Locate the cell with the specified text and output its (x, y) center coordinate. 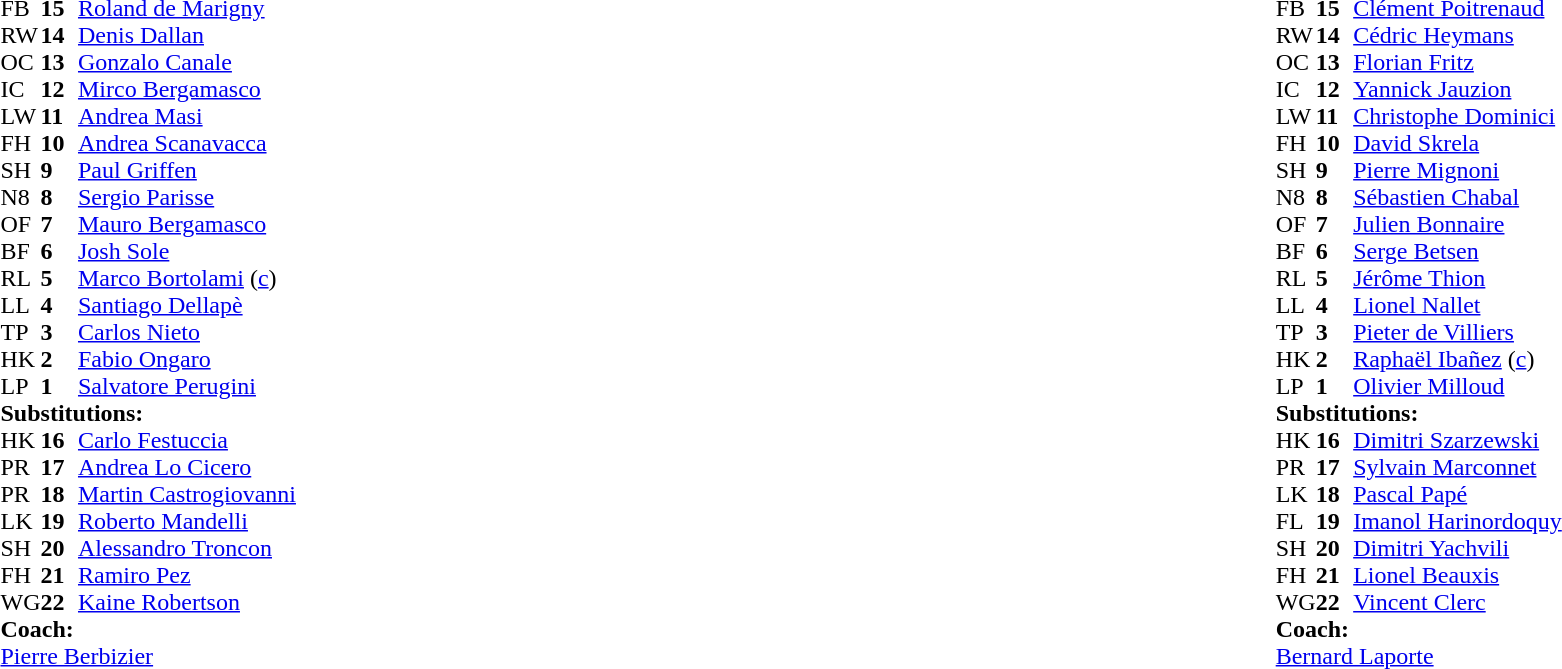
Pierre Mignoni (1458, 170)
Lionel Beauxis (1458, 576)
Cédric Heymans (1458, 36)
Dimitri Yachvili (1458, 548)
Olivier Milloud (1458, 386)
Alessandro Troncon (187, 548)
Raphaël Ibañez (c) (1458, 360)
Jérôme Thion (1458, 278)
Christophe Dominici (1458, 116)
Sylvain Marconnet (1458, 468)
Yannick Jauzion (1458, 90)
Josh Sole (187, 252)
Roberto Mandelli (187, 522)
Ramiro Pez (187, 576)
Denis Dallan (187, 36)
Sébastien Chabal (1458, 198)
David Skrela (1458, 144)
Pieter de Villiers (1458, 332)
Paul Griffen (187, 170)
Martin Castrogiovanni (187, 494)
Kaine Robertson (187, 602)
Pascal Papé (1458, 494)
Lionel Nallet (1458, 306)
Dimitri Szarzewski (1458, 440)
Serge Betsen (1458, 252)
Mauro Bergamasco (187, 224)
Imanol Harinordoquy (1458, 522)
Fabio Ongaro (187, 360)
Pierre Berbizier (148, 656)
Carlo Festuccia (187, 440)
Santiago Dellapè (187, 306)
Marco Bortolami (c) (187, 278)
Andrea Lo Cicero (187, 468)
Sergio Parisse (187, 198)
Andrea Scanavacca (187, 144)
Carlos Nieto (187, 332)
Andrea Masi (187, 116)
Gonzalo Canale (187, 62)
Mirco Bergamasco (187, 90)
Vincent Clerc (1458, 602)
Florian Fritz (1458, 62)
Salvatore Perugini (187, 386)
Julien Bonnaire (1458, 224)
FL (1296, 522)
Bernard Laporte (1419, 656)
